Search for the cell housing the specified text and yield its [x, y] center coordinate. 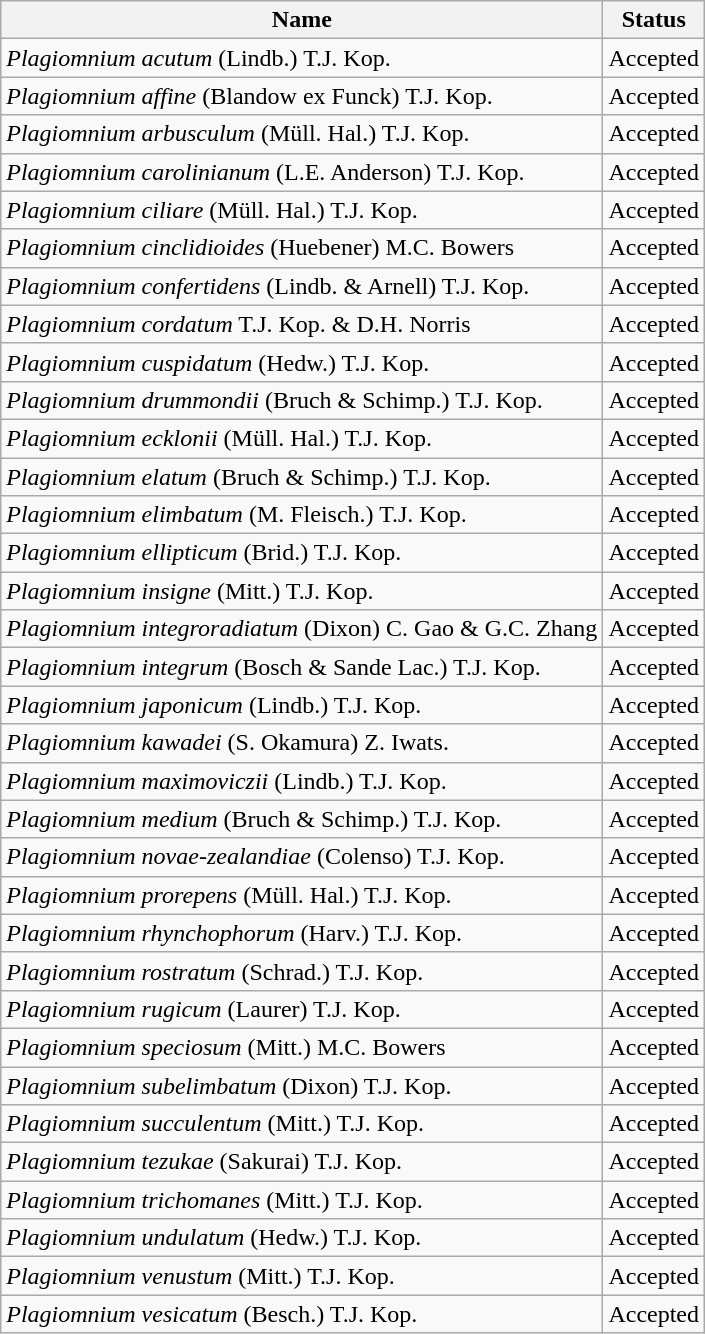
Plagiomnium insigne (Mitt.) T.J. Kop. [302, 591]
Plagiomnium ciliare (Müll. Hal.) T.J. Kop. [302, 210]
Plagiomnium elimbatum (M. Fleisch.) T.J. Kop. [302, 515]
Plagiomnium ecklonii (Müll. Hal.) T.J. Kop. [302, 438]
Plagiomnium confertidens (Lindb. & Arnell) T.J. Kop. [302, 286]
Plagiomnium elatum (Bruch & Schimp.) T.J. Kop. [302, 477]
Plagiomnium trichomanes (Mitt.) T.J. Kop. [302, 1200]
Plagiomnium drummondii (Bruch & Schimp.) T.J. Kop. [302, 400]
Plagiomnium affine (Blandow ex Funck) T.J. Kop. [302, 96]
Plagiomnium japonicum (Lindb.) T.J. Kop. [302, 705]
Plagiomnium integroradiatum (Dixon) C. Gao & G.C. Zhang [302, 629]
Plagiomnium cinclidioides (Huebener) M.C. Bowers [302, 248]
Plagiomnium cordatum T.J. Kop. & D.H. Norris [302, 324]
Plagiomnium subelimbatum (Dixon) T.J. Kop. [302, 1085]
Name [302, 20]
Plagiomnium acutum (Lindb.) T.J. Kop. [302, 58]
Plagiomnium rugicum (Laurer) T.J. Kop. [302, 1009]
Plagiomnium rostratum (Schrad.) T.J. Kop. [302, 971]
Plagiomnium tezukae (Sakurai) T.J. Kop. [302, 1162]
Status [654, 20]
Plagiomnium cuspidatum (Hedw.) T.J. Kop. [302, 362]
Plagiomnium prorepens (Müll. Hal.) T.J. Kop. [302, 895]
Plagiomnium speciosum (Mitt.) M.C. Bowers [302, 1047]
Plagiomnium maximoviczii (Lindb.) T.J. Kop. [302, 781]
Plagiomnium novae-zealandiae (Colenso) T.J. Kop. [302, 857]
Plagiomnium rhynchophorum (Harv.) T.J. Kop. [302, 933]
Plagiomnium venustum (Mitt.) T.J. Kop. [302, 1276]
Plagiomnium integrum (Bosch & Sande Lac.) T.J. Kop. [302, 667]
Plagiomnium kawadei (S. Okamura) Z. Iwats. [302, 743]
Plagiomnium succulentum (Mitt.) T.J. Kop. [302, 1124]
Plagiomnium ellipticum (Brid.) T.J. Kop. [302, 553]
Plagiomnium carolinianum (L.E. Anderson) T.J. Kop. [302, 172]
Plagiomnium arbusculum (Müll. Hal.) T.J. Kop. [302, 134]
Plagiomnium medium (Bruch & Schimp.) T.J. Kop. [302, 819]
Plagiomnium vesicatum (Besch.) T.J. Kop. [302, 1314]
Plagiomnium undulatum (Hedw.) T.J. Kop. [302, 1238]
